For the text-containing cell, return its midpoint in [X, Y] coordinate format. 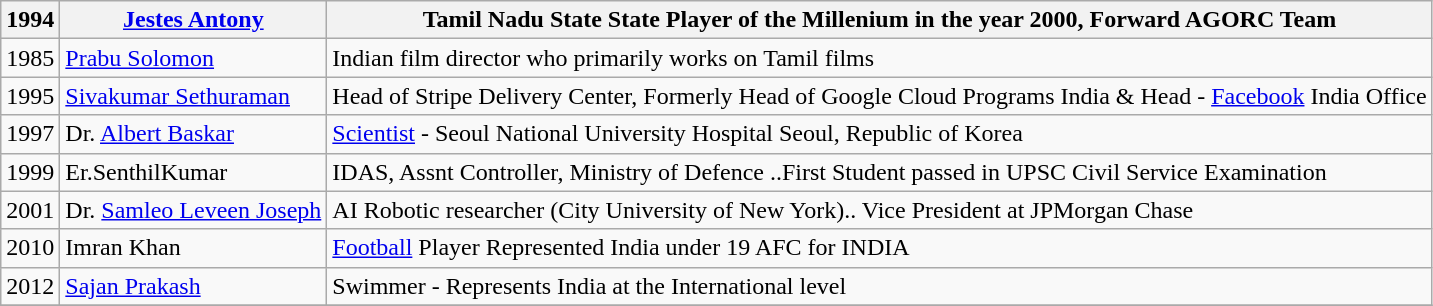
1999 [30, 172]
Tamil Nadu State State Player of the Millenium in the year 2000, Forward AGORC Team [880, 20]
IDAS, Assnt Controller, Ministry of Defence ..First Student passed in UPSC Civil Service Examination [880, 172]
1995 [30, 96]
1994 [30, 20]
2010 [30, 248]
Dr. Samleo Leveen Joseph [194, 210]
Head of Stripe Delivery Center, Formerly Head of Google Cloud Programs India & Head - Facebook India Office [880, 96]
Sajan Prakash [194, 286]
Dr. Albert Baskar [194, 134]
Indian film director who primarily works on Tamil films [880, 58]
Prabu Solomon [194, 58]
1997 [30, 134]
Jestes Antony [194, 20]
AI Robotic researcher (City University of New York).. Vice President at JPMorgan Chase [880, 210]
Football Player Represented India under 19 AFC for INDIA [880, 248]
Er.SenthilKumar [194, 172]
Swimmer - Represents India at the International level [880, 286]
2001 [30, 210]
2012 [30, 286]
Sivakumar Sethuraman [194, 96]
1985 [30, 58]
Scientist - Seoul National University Hospital Seoul, Republic of Korea [880, 134]
Imran Khan [194, 248]
